Find where the given text appears and provide that cell's center as (X, Y) coordinate. 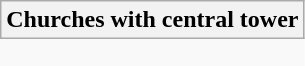
Churches with central tower (152, 20)
